Detect which cell encompasses the target text, then output its (X, Y) center coordinate. 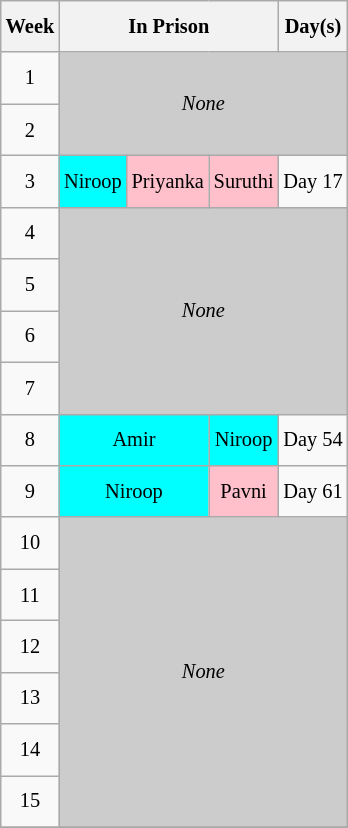
Week (30, 26)
6 (30, 336)
Amir (134, 440)
Day 61 (312, 491)
12 (30, 646)
14 (30, 750)
3 (30, 181)
Priyanka (168, 181)
In Prison (168, 26)
7 (30, 388)
4 (30, 233)
8 (30, 440)
13 (30, 698)
Suruthi (244, 181)
1 (30, 78)
9 (30, 491)
15 (30, 801)
Day 54 (312, 440)
Day 17 (312, 181)
Day(s) (312, 26)
11 (30, 595)
10 (30, 543)
5 (30, 285)
2 (30, 130)
Pavni (244, 491)
